Capture the cell that displays the provided text and extract its [x, y] central coordinate. 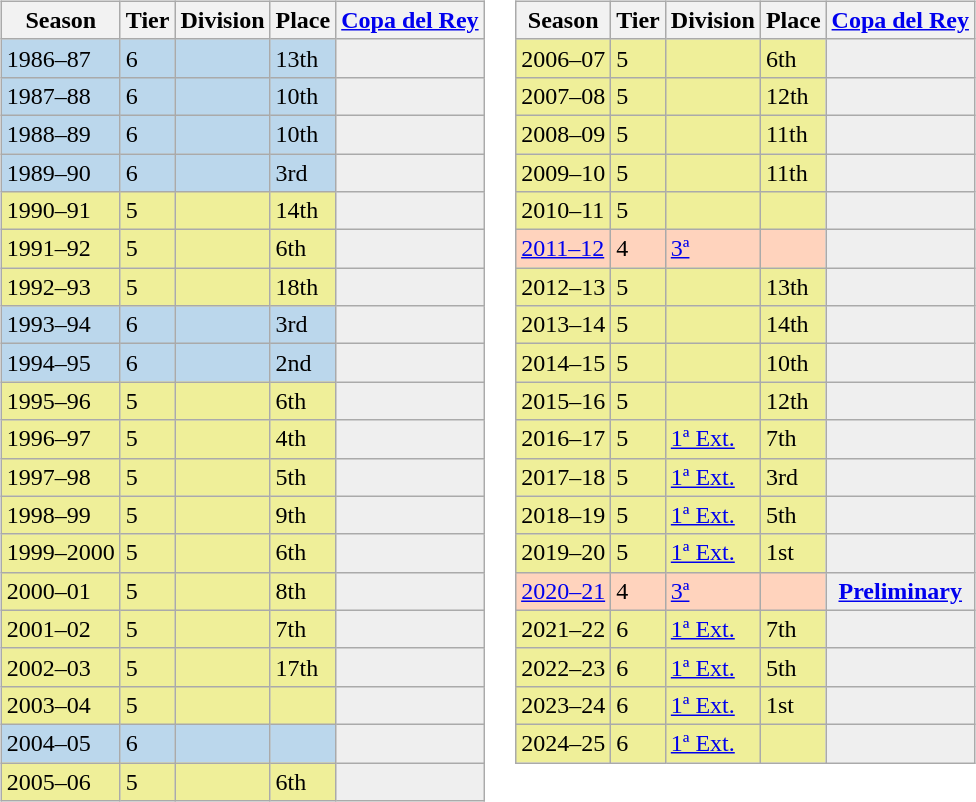
1987–88 [60, 96]
1993–94 [60, 325]
1996–97 [60, 439]
2007–08 [564, 96]
1990–91 [60, 211]
1989–90 [60, 173]
8th [303, 591]
2016–17 [564, 439]
2013–14 [564, 325]
2018–19 [564, 515]
2003–04 [60, 705]
2001–02 [60, 629]
2021–22 [564, 629]
2002–03 [60, 667]
2014–15 [564, 363]
1994–95 [60, 363]
4th [303, 439]
2nd [303, 363]
2023–24 [564, 705]
2019–20 [564, 553]
2008–09 [564, 134]
2006–07 [564, 58]
1995–96 [60, 401]
1997–98 [60, 477]
2020–21 [564, 591]
1998–99 [60, 515]
1999–2000 [60, 553]
2015–16 [564, 401]
17th [303, 667]
Preliminary [900, 591]
2005–06 [60, 781]
2022–23 [564, 667]
1991–92 [60, 249]
1986–87 [60, 58]
2011–12 [564, 249]
2000–01 [60, 591]
2004–05 [60, 743]
2017–18 [564, 477]
2024–25 [564, 743]
9th [303, 515]
18th [303, 287]
2010–11 [564, 211]
1988–89 [60, 134]
1992–93 [60, 287]
2012–13 [564, 287]
2009–10 [564, 173]
